For the text-containing cell, return its midpoint in [x, y] coordinate format. 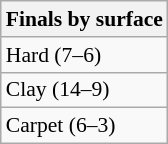
Finals by surface [84, 19]
Hard (7–6) [84, 55]
Clay (14–9) [84, 90]
Carpet (6–3) [84, 126]
